Return [X, Y] of the center of cell containing provided text 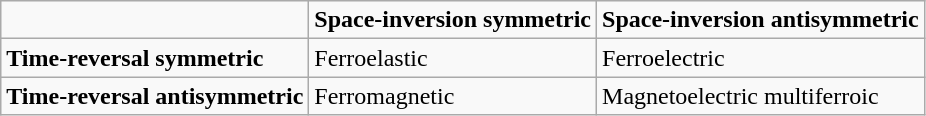
Ferroelastic [453, 58]
Time-reversal antisymmetric [155, 96]
Space-inversion symmetric [453, 20]
Time-reversal symmetric [155, 58]
Ferroelectric [761, 58]
Magnetoelectric multiferroic [761, 96]
Ferromagnetic [453, 96]
Space-inversion antisymmetric [761, 20]
